Capture the cell that displays the provided text and extract its (x, y) central coordinate. 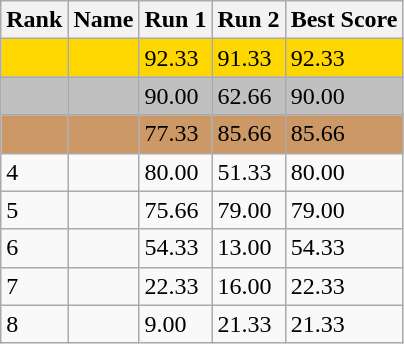
4 (34, 172)
62.66 (248, 96)
9.00 (176, 324)
6 (34, 248)
Run 1 (176, 20)
Run 2 (248, 20)
91.33 (248, 58)
5 (34, 210)
77.33 (176, 134)
7 (34, 286)
Name (104, 20)
13.00 (248, 248)
16.00 (248, 286)
Rank (34, 20)
51.33 (248, 172)
8 (34, 324)
75.66 (176, 210)
Best Score (344, 20)
